From the cell containing the given text, extract its center point as (X, Y) coordinate. 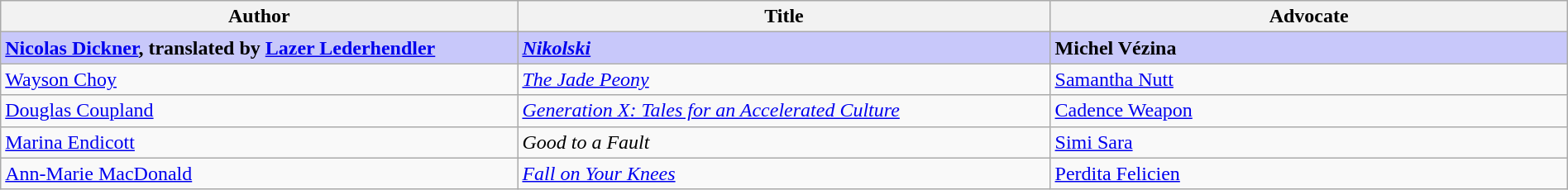
Douglas Coupland (260, 111)
Nicolas Dickner, translated by Lazer Lederhendler (260, 48)
Michel Vézina (1308, 48)
Wayson Choy (260, 79)
The Jade Peony (784, 79)
Ann-Marie MacDonald (260, 173)
Author (260, 17)
Fall on Your Knees (784, 173)
Nikolski (784, 48)
Simi Sara (1308, 142)
Generation X: Tales for an Accelerated Culture (784, 111)
Samantha Nutt (1308, 79)
Advocate (1308, 17)
Title (784, 17)
Good to a Fault (784, 142)
Cadence Weapon (1308, 111)
Perdita Felicien (1308, 173)
Marina Endicott (260, 142)
